Scan for the cell matching the given text and deliver its (x, y) coordinate at center. 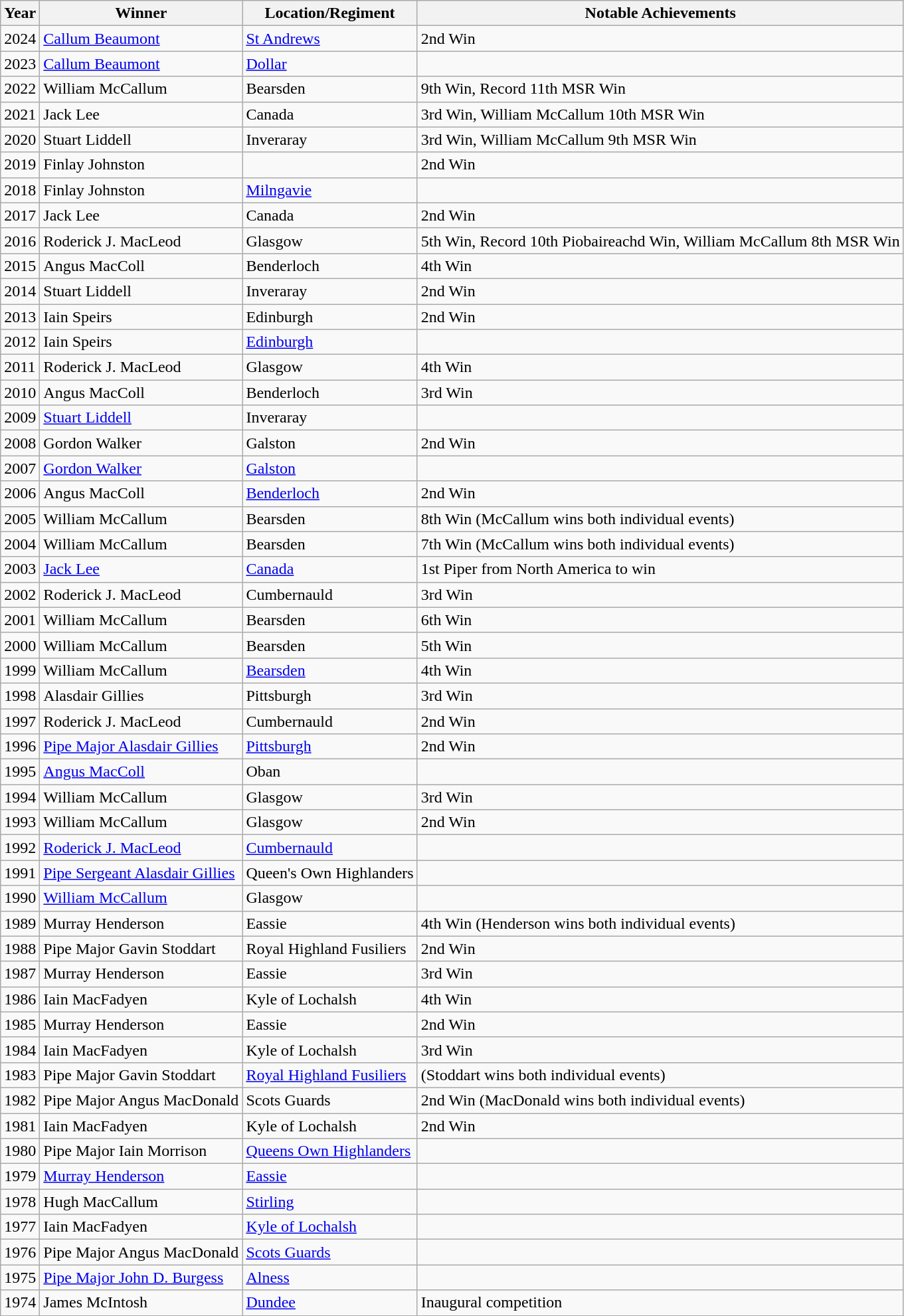
Winner (141, 13)
1979 (20, 1176)
1988 (20, 949)
1999 (20, 670)
1998 (20, 696)
1974 (20, 1303)
2008 (20, 443)
(Stoddart wins both individual events) (660, 1075)
3rd Win, William McCallum 10th MSR Win (660, 114)
2014 (20, 291)
1982 (20, 1100)
2021 (20, 114)
Oban (329, 772)
1996 (20, 747)
1985 (20, 1024)
Queen's Own Highlanders (329, 873)
9th Win, Record 11th MSR Win (660, 89)
2015 (20, 266)
2022 (20, 89)
2012 (20, 342)
5th Win, Record 10th Piobaireachd Win, William McCallum 8th MSR Win (660, 240)
Notable Achievements (660, 13)
Dundee (329, 1303)
1997 (20, 721)
James McIntosh (141, 1303)
1980 (20, 1151)
1981 (20, 1126)
Hugh MacCallum (141, 1202)
1987 (20, 974)
1986 (20, 999)
2001 (20, 620)
Queens Own Highlanders (329, 1151)
2007 (20, 468)
Stirling (329, 1202)
Pipe Major Iain Morrison (141, 1151)
8th Win (McCallum wins both individual events) (660, 519)
Dollar (329, 64)
2023 (20, 64)
2002 (20, 595)
1984 (20, 1050)
3rd Win, William McCallum 9th MSR Win (660, 140)
Inaugural competition (660, 1303)
6th Win (660, 620)
2013 (20, 317)
1976 (20, 1252)
Pipe Sergeant Alasdair Gillies (141, 873)
1991 (20, 873)
1989 (20, 923)
1st Piper from North America to win (660, 569)
2011 (20, 367)
Alasdair Gillies (141, 696)
1992 (20, 848)
2000 (20, 645)
1994 (20, 797)
1993 (20, 822)
St Andrews (329, 39)
2005 (20, 519)
2020 (20, 140)
2003 (20, 569)
1983 (20, 1075)
2016 (20, 240)
2006 (20, 494)
Year (20, 13)
2017 (20, 215)
2024 (20, 39)
1995 (20, 772)
1978 (20, 1202)
Pipe Major John D. Burgess (141, 1277)
Location/Regiment (329, 13)
2010 (20, 393)
Milngavie (329, 190)
2009 (20, 418)
1977 (20, 1227)
7th Win (McCallum wins both individual events) (660, 544)
Pipe Major Alasdair Gillies (141, 747)
5th Win (660, 645)
1990 (20, 898)
2nd Win (MacDonald wins both individual events) (660, 1100)
Alness (329, 1277)
1975 (20, 1277)
2004 (20, 544)
4th Win (Henderson wins both individual events) (660, 923)
2019 (20, 165)
2018 (20, 190)
